Identify which cell holds the provided text, then report its (x, y) central coordinate. 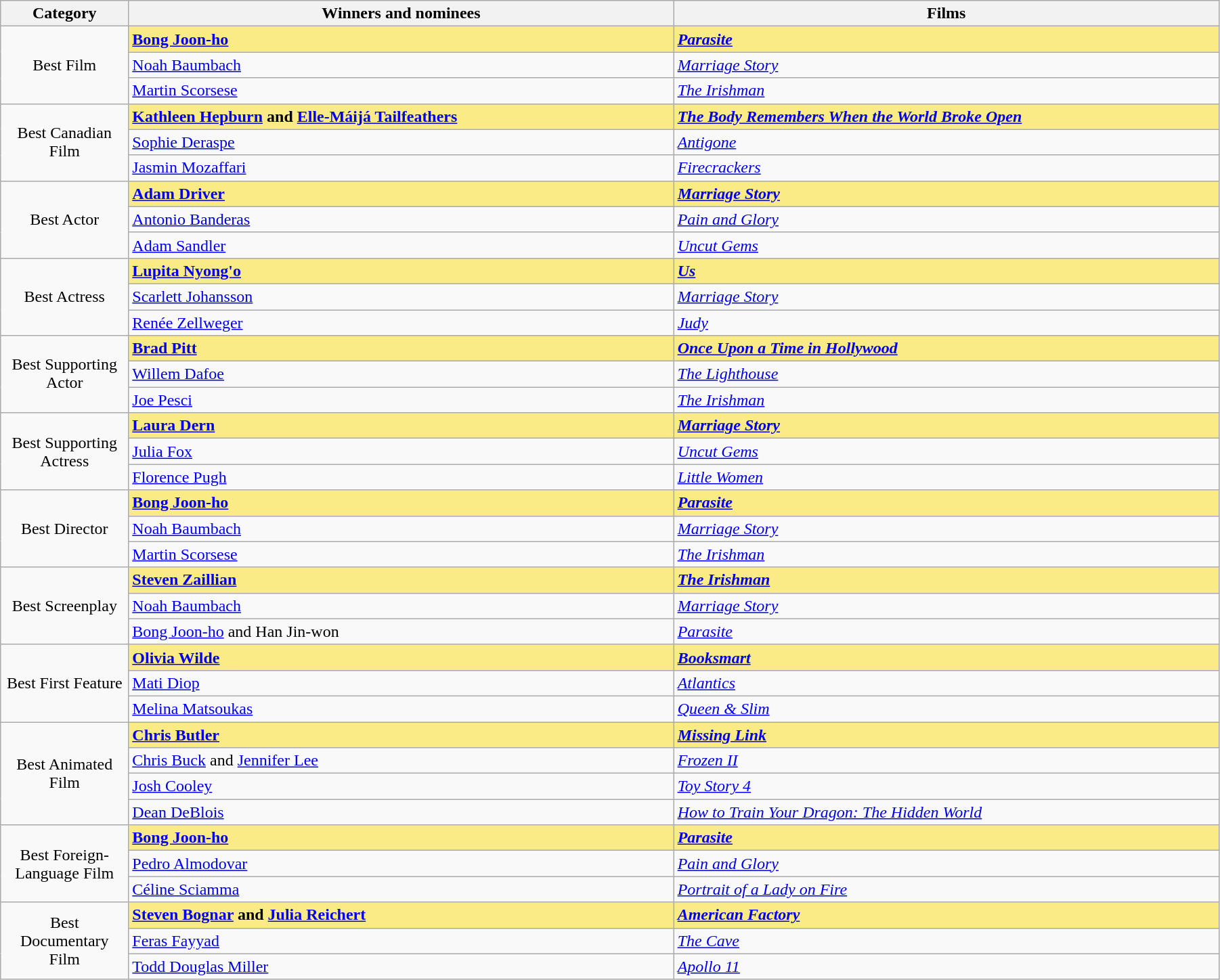
How to Train Your Dragon: The Hidden World (946, 812)
Brad Pitt (401, 349)
Booksmart (946, 657)
Best Actor (65, 219)
Missing Link (946, 734)
American Factory (946, 915)
The Lighthouse (946, 374)
Portrait of a Lady on Fire (946, 889)
Renée Zellweger (401, 323)
Kathleen Hepburn and Elle-Máijá Tailfeathers (401, 116)
Antigone (946, 142)
Little Women (946, 477)
Once Upon a Time in Hollywood (946, 349)
Melina Matsoukas (401, 709)
Willem Dafoe (401, 374)
Best Animated Film (65, 773)
Feras Fayyad (401, 941)
Scarlett Johansson (401, 296)
Julia Fox (401, 451)
Best Screenplay (65, 606)
Atlantics (946, 683)
Lupita Nyong'o (401, 271)
Best Foreign-Language Film (65, 864)
Mati Diop (401, 683)
Dean DeBlois (401, 812)
Queen & Slim (946, 709)
Best Actress (65, 296)
Olivia Wilde (401, 657)
The Body Remembers When the World Broke Open (946, 116)
Céline Sciamma (401, 889)
Jasmin Mozaffari (401, 168)
Best Film (65, 65)
Firecrackers (946, 168)
Adam Driver (401, 194)
Frozen II (946, 761)
Us (946, 271)
Chris Buck and Jennifer Lee (401, 761)
Best Director (65, 529)
Toy Story 4 (946, 786)
Category (65, 14)
Florence Pugh (401, 477)
Steven Zaillian (401, 580)
Best Documentary Film (65, 941)
Joe Pesci (401, 400)
The Cave (946, 941)
Pedro Almodovar (401, 864)
Josh Cooley (401, 786)
Adam Sandler (401, 245)
Apollo 11 (946, 966)
Films (946, 14)
Todd Douglas Miller (401, 966)
Chris Butler (401, 734)
Antonio Banderas (401, 219)
Laura Dern (401, 426)
Best Supporting Actor (65, 374)
Best Supporting Actress (65, 451)
Winners and nominees (401, 14)
Steven Bognar and Julia Reichert (401, 915)
Best Canadian Film (65, 142)
Judy (946, 323)
Sophie Deraspe (401, 142)
Best First Feature (65, 683)
Bong Joon-ho and Han Jin-won (401, 631)
